Extract the (x, y) coordinate from the center of the cell holding the provided text.  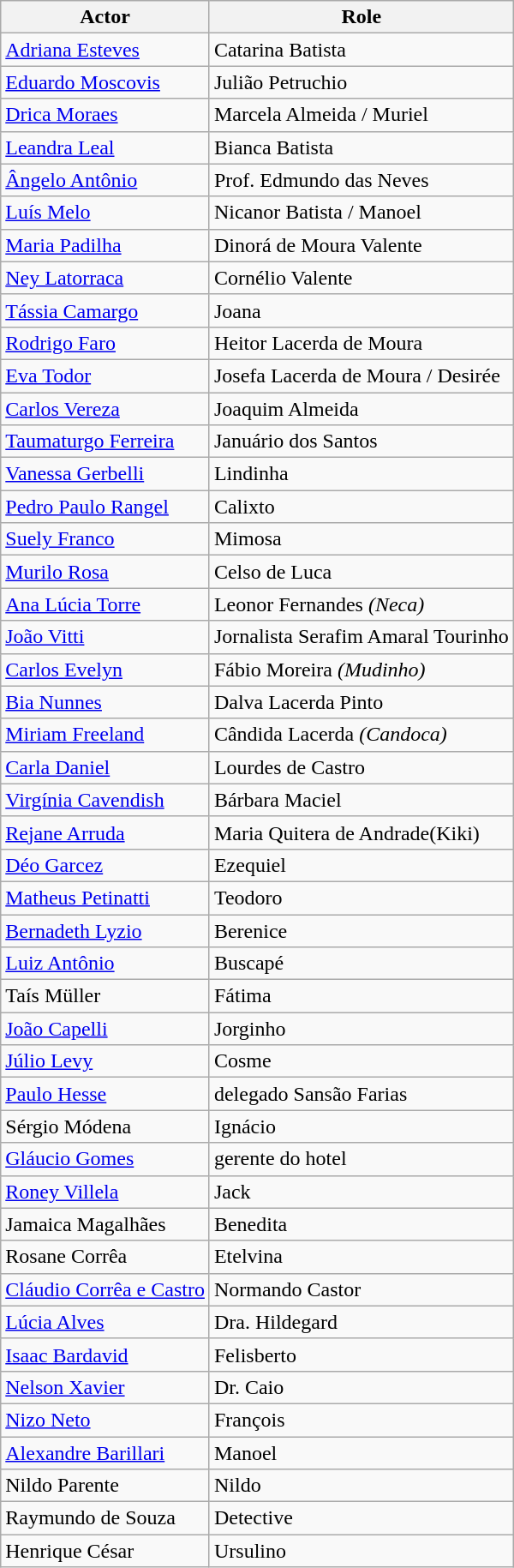
Júlio Levy (105, 1061)
Fábio Moreira (Mudinho) (362, 670)
Jornalista Serafim Amaral Tourinho (362, 637)
Josefa Lacerda de Moura / Desirée (362, 375)
Etelvina (362, 1257)
João Capelli (105, 1029)
Carlos Evelyn (105, 670)
Isaac Bardavid (105, 1355)
Taumaturgo Ferreira (105, 442)
Roney Villela (105, 1192)
Maria Quitera de Andrade(Kiki) (362, 832)
Nelson Xavier (105, 1387)
Role (362, 17)
Carlos Vereza (105, 409)
Ursulino (362, 1551)
Cornélio Valente (362, 278)
Ezequiel (362, 865)
Manoel (362, 1453)
Cândida Lacerda (Candoca) (362, 735)
Carla Daniel (105, 767)
gerente do hotel (362, 1159)
Bernadeth Lyzio (105, 930)
Fátima (362, 996)
Dra. Hildegard (362, 1322)
Alexandre Barillari (105, 1453)
Jack (362, 1192)
Buscapé (362, 964)
Eva Todor (105, 375)
Taís Müller (105, 996)
delegado Sansão Farias (362, 1094)
Julião Petruchio (362, 82)
François (362, 1420)
Heitor Lacerda de Moura (362, 343)
Virgínia Cavendish (105, 800)
Cosme (362, 1061)
Rejane Arruda (105, 832)
Matheus Petinatti (105, 898)
Luís Melo (105, 213)
Joana (362, 310)
Suely Franco (105, 539)
Déo Garcez (105, 865)
Paulo Hesse (105, 1094)
Miriam Freeland (105, 735)
Nizo Neto (105, 1420)
Felisberto (362, 1355)
Januário dos Santos (362, 442)
Actor (105, 17)
Berenice (362, 930)
Drica Moraes (105, 115)
Bárbara Maciel (362, 800)
Henrique César (105, 1551)
Marcela Almeida / Muriel (362, 115)
Lúcia Alves (105, 1322)
Tássia Camargo (105, 310)
Catarina Batista (362, 50)
Teodoro (362, 898)
Dinorá de Moura Valente (362, 245)
Jamaica Magalhães (105, 1224)
Joaquim Almeida (362, 409)
Eduardo Moscovis (105, 82)
Rodrigo Faro (105, 343)
Maria Padilha (105, 245)
Nicanor Batista / Manoel (362, 213)
Jorginho (362, 1029)
Bia Nunnes (105, 702)
Luiz Antônio (105, 964)
Normando Castor (362, 1289)
Calixto (362, 507)
Sérgio Módena (105, 1126)
Ângelo Antônio (105, 180)
Dr. Caio (362, 1387)
Vanessa Gerbelli (105, 474)
Lindinha (362, 474)
Ignácio (362, 1126)
Leonor Fernandes (Neca) (362, 604)
Detective (362, 1518)
Prof. Edmundo das Neves (362, 180)
Ana Lúcia Torre (105, 604)
Ney Latorraca (105, 278)
Nildo Parente (105, 1486)
Cláudio Corrêa e Castro (105, 1289)
João Vitti (105, 637)
Rosane Corrêa (105, 1257)
Dalva Lacerda Pinto (362, 702)
Pedro Paulo Rangel (105, 507)
Gláucio Gomes (105, 1159)
Nildo (362, 1486)
Benedita (362, 1224)
Raymundo de Souza (105, 1518)
Celso de Luca (362, 572)
Adriana Esteves (105, 50)
Bianca Batista (362, 147)
Murilo Rosa (105, 572)
Leandra Leal (105, 147)
Lourdes de Castro (362, 767)
Mimosa (362, 539)
